Find where the given text appears and provide that cell's center as (X, Y) coordinate. 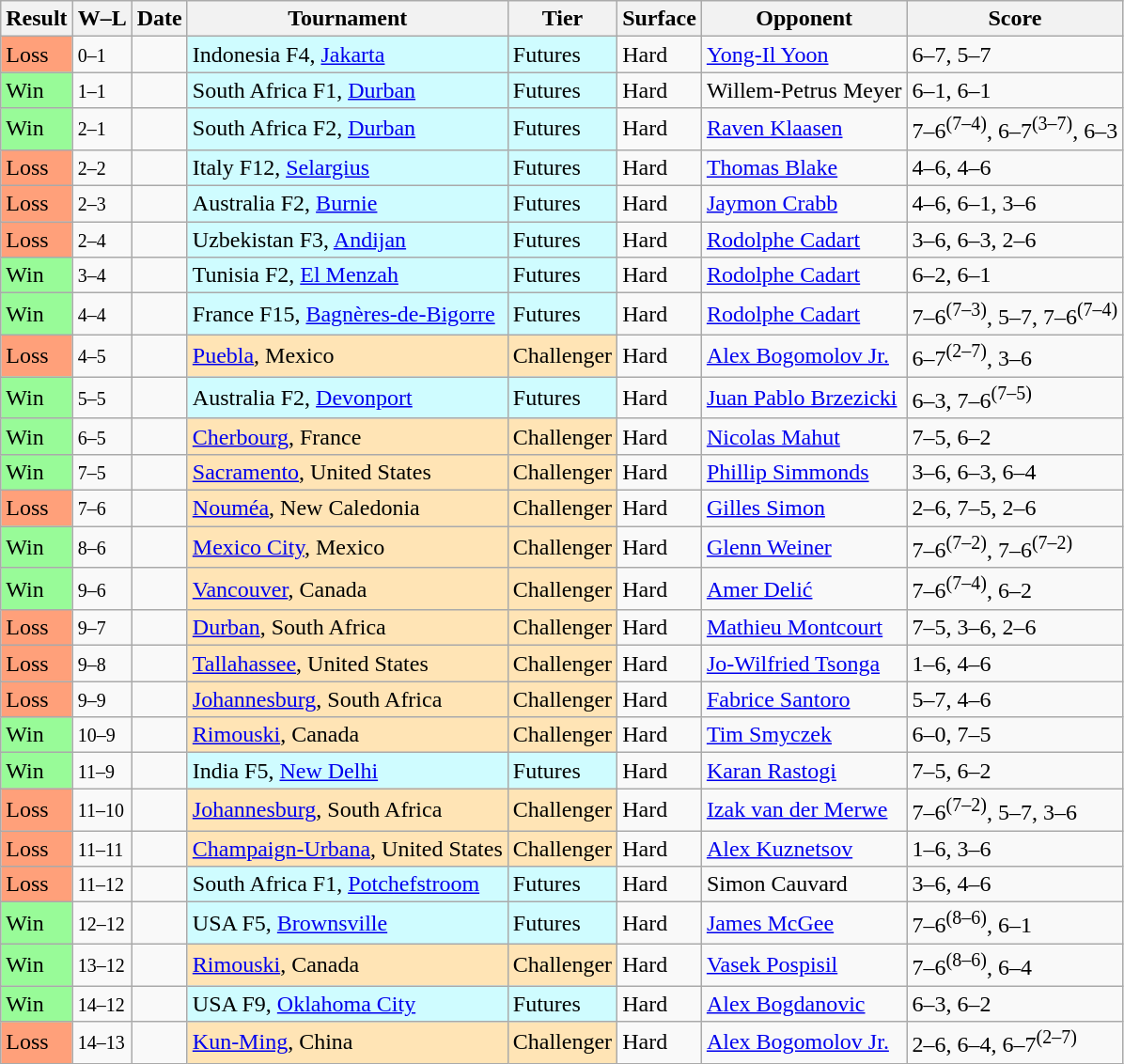
Glenn Weiner (804, 547)
3–6, 4–6 (1015, 884)
0–1 (101, 55)
Willem-Petrus Meyer (804, 90)
Kun-Ming, China (348, 1043)
Thomas Blake (804, 167)
W–L (101, 19)
South Africa F1, Potchefstroom (348, 884)
2–4 (101, 240)
2–3 (101, 204)
Alex Kuznetsov (804, 849)
7–6(7–4), 6–7(3–7), 6–3 (1015, 130)
Indonesia F4, Jakarta (348, 55)
Izak van der Merwe (804, 810)
USA F5, Brownsville (348, 923)
8–6 (101, 547)
1–6, 3–6 (1015, 849)
14–13 (101, 1043)
Jo-Wilfried Tsonga (804, 664)
Juan Pablo Brzezicki (804, 399)
Tunisia F2, El Menzah (348, 275)
4–6, 4–6 (1015, 167)
11–12 (101, 884)
Vancouver, Canada (348, 588)
Date (160, 19)
3–6, 6–3, 6–4 (1015, 472)
2–6, 6–4, 6–7(2–7) (1015, 1043)
6–7(2–7), 3–6 (1015, 355)
Champaign-Urbana, United States (348, 849)
Cherbourg, France (348, 436)
Durban, South Africa (348, 628)
10–9 (101, 735)
Tournament (348, 19)
India F5, New Delhi (348, 771)
7–6(7–3), 5–7, 7–6(7–4) (1015, 314)
Vasek Pospisil (804, 964)
Sacramento, United States (348, 472)
7–6(8–6), 6–1 (1015, 923)
Result (37, 19)
6–1, 6–1 (1015, 90)
4–5 (101, 355)
7–6(7–2), 7–6(7–2) (1015, 547)
4–6, 6–1, 3–6 (1015, 204)
7–6(8–6), 6–4 (1015, 964)
11–10 (101, 810)
7–6 (101, 509)
4–4 (101, 314)
6–7, 5–7 (1015, 55)
Raven Klaasen (804, 130)
USA F9, Oklahoma City (348, 1004)
Yong-Il Yoon (804, 55)
2–2 (101, 167)
5–5 (101, 399)
Italy F12, Selargius (348, 167)
South Africa F2, Durban (348, 130)
South Africa F1, Durban (348, 90)
Tallahassee, United States (348, 664)
9–7 (101, 628)
Puebla, Mexico (348, 355)
7–5, 3–6, 2–6 (1015, 628)
1–6, 4–6 (1015, 664)
Mexico City, Mexico (348, 547)
Australia F2, Burnie (348, 204)
Score (1015, 19)
12–12 (101, 923)
6–2, 6–1 (1015, 275)
6–3, 7–6(7–5) (1015, 399)
Nicolas Mahut (804, 436)
1–1 (101, 90)
6–5 (101, 436)
5–7, 4–6 (1015, 699)
3–6, 6–3, 2–6 (1015, 240)
14–12 (101, 1004)
7–6(7–2), 5–7, 3–6 (1015, 810)
2–6, 7–5, 2–6 (1015, 509)
Simon Cauvard (804, 884)
Amer Delić (804, 588)
France F15, Bagnères-de-Bigorre (348, 314)
Uzbekistan F3, Andijan (348, 240)
11–9 (101, 771)
Phillip Simmonds (804, 472)
2–1 (101, 130)
11–11 (101, 849)
Alex Bogdanovic (804, 1004)
Australia F2, Devonport (348, 399)
Gilles Simon (804, 509)
6–0, 7–5 (1015, 735)
13–12 (101, 964)
6–3, 6–2 (1015, 1004)
7–6(7–4), 6–2 (1015, 588)
9–6 (101, 588)
Jaymon Crabb (804, 204)
Mathieu Montcourt (804, 628)
Surface (660, 19)
9–8 (101, 664)
Nouméa, New Caledonia (348, 509)
Tier (562, 19)
James McGee (804, 923)
7–5 (101, 472)
9–9 (101, 699)
Tim Smyczek (804, 735)
Fabrice Santoro (804, 699)
Opponent (804, 19)
Karan Rastogi (804, 771)
3–4 (101, 275)
